From the cell containing the given text, extract its center point as [X, Y] coordinate. 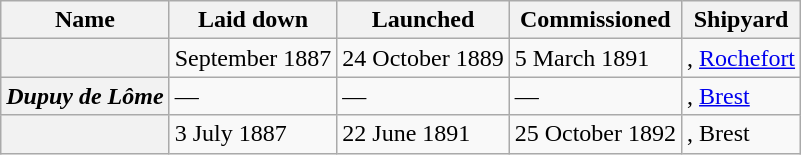
Dupuy de Lôme [85, 96]
September 1887 [253, 58]
, Rochefort [742, 58]
5 March 1891 [595, 58]
Laid down [253, 20]
Commissioned [595, 20]
Name [85, 20]
3 July 1887 [253, 134]
Shipyard [742, 20]
22 June 1891 [423, 134]
Launched [423, 20]
24 October 1889 [423, 58]
25 October 1892 [595, 134]
